Pinpoint the cell where the given text exists, returning its [x, y] midpoint coordinate. 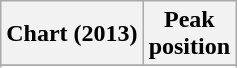
Peakposition [189, 34]
Chart (2013) [72, 34]
